Determine the [X, Y] coordinate at the center of the cell enclosing the given text.  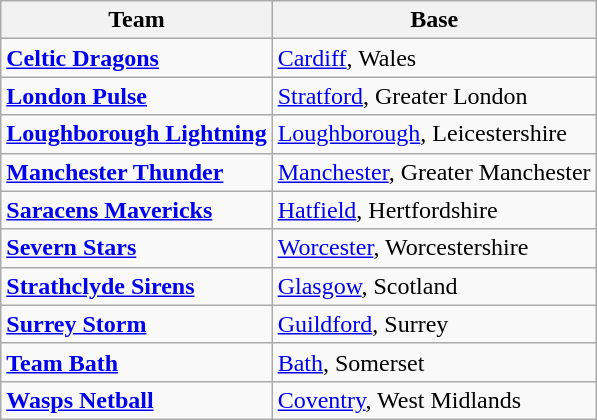
Hatfield, Hertfordshire [434, 210]
Saracens Mavericks [136, 210]
Surrey Storm [136, 324]
Guildford, Surrey [434, 324]
Loughborough, Leicestershire [434, 134]
Manchester Thunder [136, 172]
Team [136, 20]
London Pulse [136, 96]
Cardiff, Wales [434, 58]
Worcester, Worcestershire [434, 248]
Base [434, 20]
Bath, Somerset [434, 362]
Glasgow, Scotland [434, 286]
Team Bath [136, 362]
Strathclyde Sirens [136, 286]
Coventry, West Midlands [434, 400]
Stratford, Greater London [434, 96]
Wasps Netball [136, 400]
Manchester, Greater Manchester [434, 172]
Loughborough Lightning [136, 134]
Severn Stars [136, 248]
Celtic Dragons [136, 58]
